Determine the [X, Y] coordinate at the center of the cell enclosing the given text.  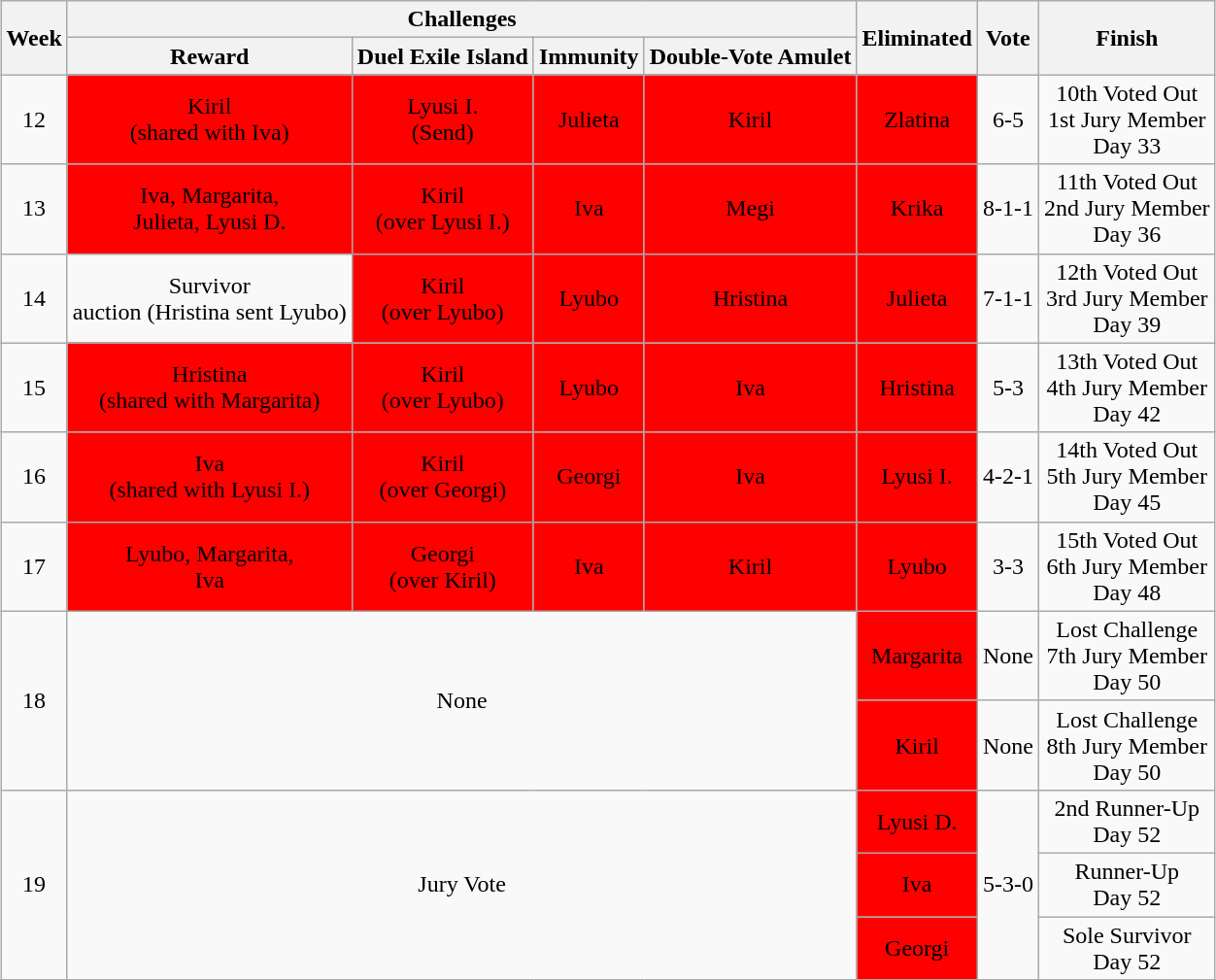
Krika [917, 209]
Sole SurvivorDay 52 [1127, 948]
Margarita [917, 656]
Iva(shared with Lyusi I.) [210, 477]
8-1-1 [1008, 209]
Iva, Margarita,Julieta, Lyusi D. [210, 209]
Runner-UpDay 52 [1127, 884]
Lyubo, Margarita,Iva [210, 566]
Finish [1127, 38]
Jury Vote [462, 884]
Lyusi I.(Send) [443, 119]
Hristina(shared with Margarita) [210, 388]
10th Voted Out1st Jury MemberDay 33 [1127, 119]
15th Voted Out6th Jury MemberDay 48 [1127, 566]
4-2-1 [1008, 477]
3-3 [1008, 566]
Kiril(over Lyusi I.) [443, 209]
14 [34, 298]
2nd Runner-UpDay 52 [1127, 822]
Lyusi I. [917, 477]
7-1-1 [1008, 298]
5-3 [1008, 388]
Georgi(over Kiril) [443, 566]
Kiril(over Georgi) [443, 477]
12 [34, 119]
Lost Challenge8th Jury MemberDay 50 [1127, 745]
Megi [750, 209]
19 [34, 884]
6-5 [1008, 119]
14th Voted Out5th Jury MemberDay 45 [1127, 477]
18 [34, 700]
5-3-0 [1008, 884]
Week [34, 38]
17 [34, 566]
13th Voted Out4th Jury MemberDay 42 [1127, 388]
Reward [210, 56]
Challenges [462, 19]
Lyusi D. [917, 822]
12th Voted Out3rd Jury MemberDay 39 [1127, 298]
Immunity [589, 56]
Zlatina [917, 119]
Survivorauction (Hristina sent Lyubo) [210, 298]
11th Voted Out2nd Jury MemberDay 36 [1127, 209]
Kiril(shared with Iva) [210, 119]
15 [34, 388]
16 [34, 477]
Duel Exile Island [443, 56]
Double-Vote Amulet [750, 56]
Vote [1008, 38]
13 [34, 209]
Lost Challenge7th Jury MemberDay 50 [1127, 656]
Eliminated [917, 38]
